Pinpoint the cell where the given text exists, returning its [x, y] midpoint coordinate. 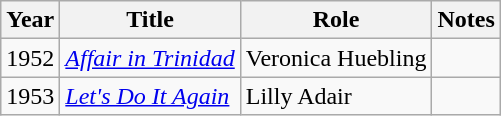
Affair in Trinidad [150, 58]
Lilly Adair [336, 96]
Veronica Huebling [336, 58]
1953 [30, 96]
Title [150, 20]
1952 [30, 58]
Notes [466, 20]
Role [336, 20]
Year [30, 20]
Let's Do It Again [150, 96]
